From the cell containing the given text, extract its center point as (X, Y) coordinate. 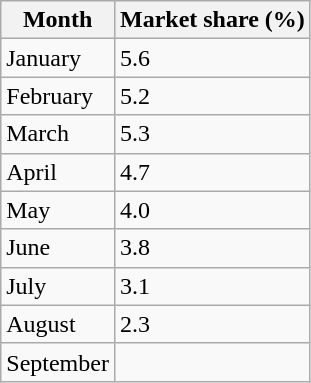
Market share (%) (212, 20)
January (58, 58)
5.6 (212, 58)
March (58, 134)
April (58, 172)
August (58, 324)
February (58, 96)
September (58, 362)
4.0 (212, 210)
3.8 (212, 248)
May (58, 210)
2.3 (212, 324)
4.7 (212, 172)
5.2 (212, 96)
Month (58, 20)
3.1 (212, 286)
5.3 (212, 134)
July (58, 286)
June (58, 248)
